From the cell containing the given text, extract its center point as [x, y] coordinate. 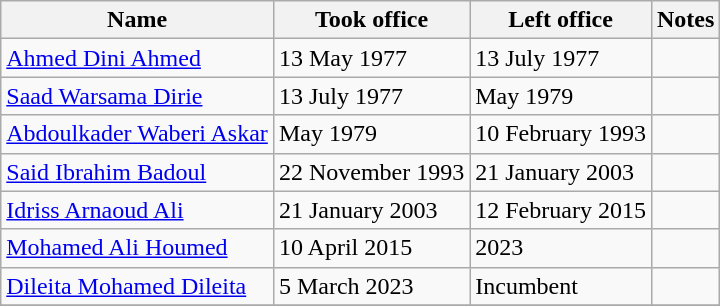
10 February 1993 [561, 134]
Ahmed Dini Ahmed [138, 58]
Incumbent [561, 286]
5 March 2023 [371, 286]
Name [138, 20]
Took office [371, 20]
13 May 1977 [371, 58]
Abdoulkader Waberi Askar [138, 134]
Dileita Mohamed Dileita [138, 286]
Saad Warsama Dirie [138, 96]
Mohamed Ali Houmed [138, 248]
Left office [561, 20]
22 November 1993 [371, 172]
Said Ibrahim Badoul [138, 172]
12 February 2015 [561, 210]
10 April 2015 [371, 248]
Idriss Arnaoud Ali [138, 210]
Notes [685, 20]
2023 [561, 248]
